For the text-containing cell, return its midpoint in [x, y] coordinate format. 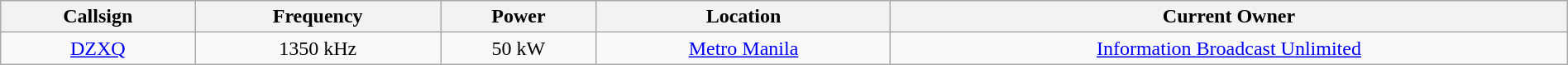
50 kW [518, 48]
Location [743, 17]
Callsign [98, 17]
Metro Manila [743, 48]
Information Broadcast Unlimited [1229, 48]
DZXQ [98, 48]
Frequency [318, 17]
Current Owner [1229, 17]
Power [518, 17]
1350 kHz [318, 48]
